Locate the cell with the specified text and output its [X, Y] center coordinate. 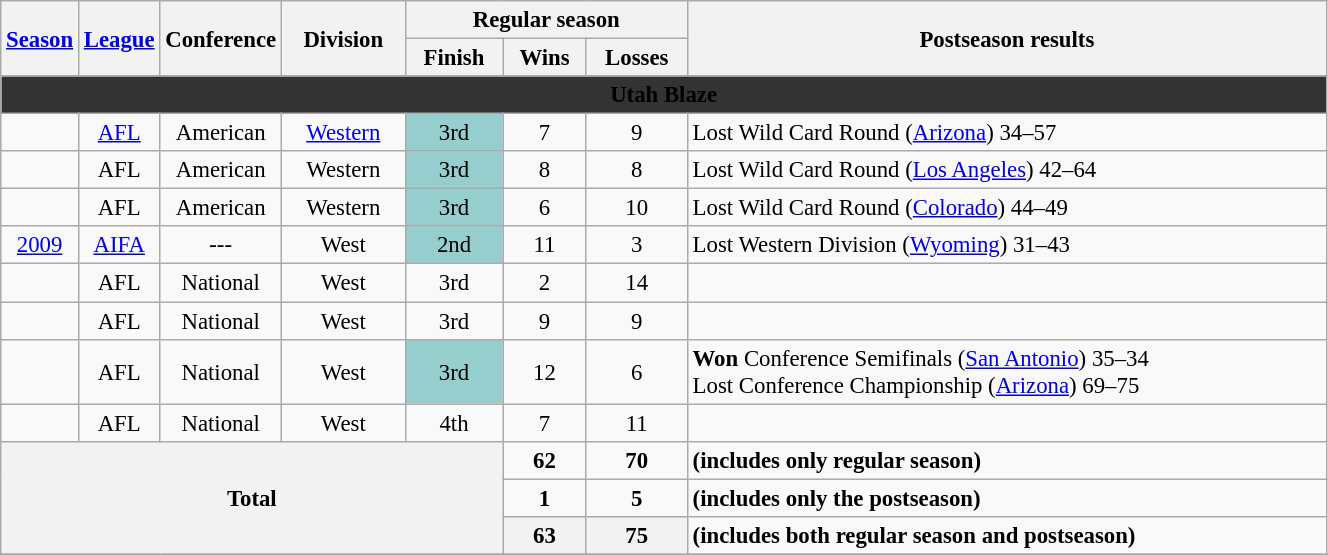
Lost Wild Card Round (Los Angeles) 42–64 [1006, 170]
2 [544, 283]
75 [636, 536]
1 [544, 498]
62 [544, 460]
4th [454, 423]
Lost Western Division (Wyoming) 31–43 [1006, 245]
5 [636, 498]
(includes only the postseason) [1006, 498]
Lost Wild Card Round (Arizona) 34–57 [1006, 133]
14 [636, 283]
Conference [221, 38]
3 [636, 245]
63 [544, 536]
10 [636, 208]
League [118, 38]
--- [221, 245]
Losses [636, 58]
12 [544, 372]
(includes both regular season and postseason) [1006, 536]
Division [343, 38]
2009 [40, 245]
AIFA [118, 245]
Wins [544, 58]
Won Conference Semifinals (San Antonio) 35–34 Lost Conference Championship (Arizona) 69–75 [1006, 372]
Season [40, 38]
Utah Blaze [664, 95]
Finish [454, 58]
70 [636, 460]
(includes only regular season) [1006, 460]
Postseason results [1006, 38]
Total [252, 498]
2nd [454, 245]
Regular season [546, 20]
Lost Wild Card Round (Colorado) 44–49 [1006, 208]
